Find where the given text appears and provide that cell's center as (X, Y) coordinate. 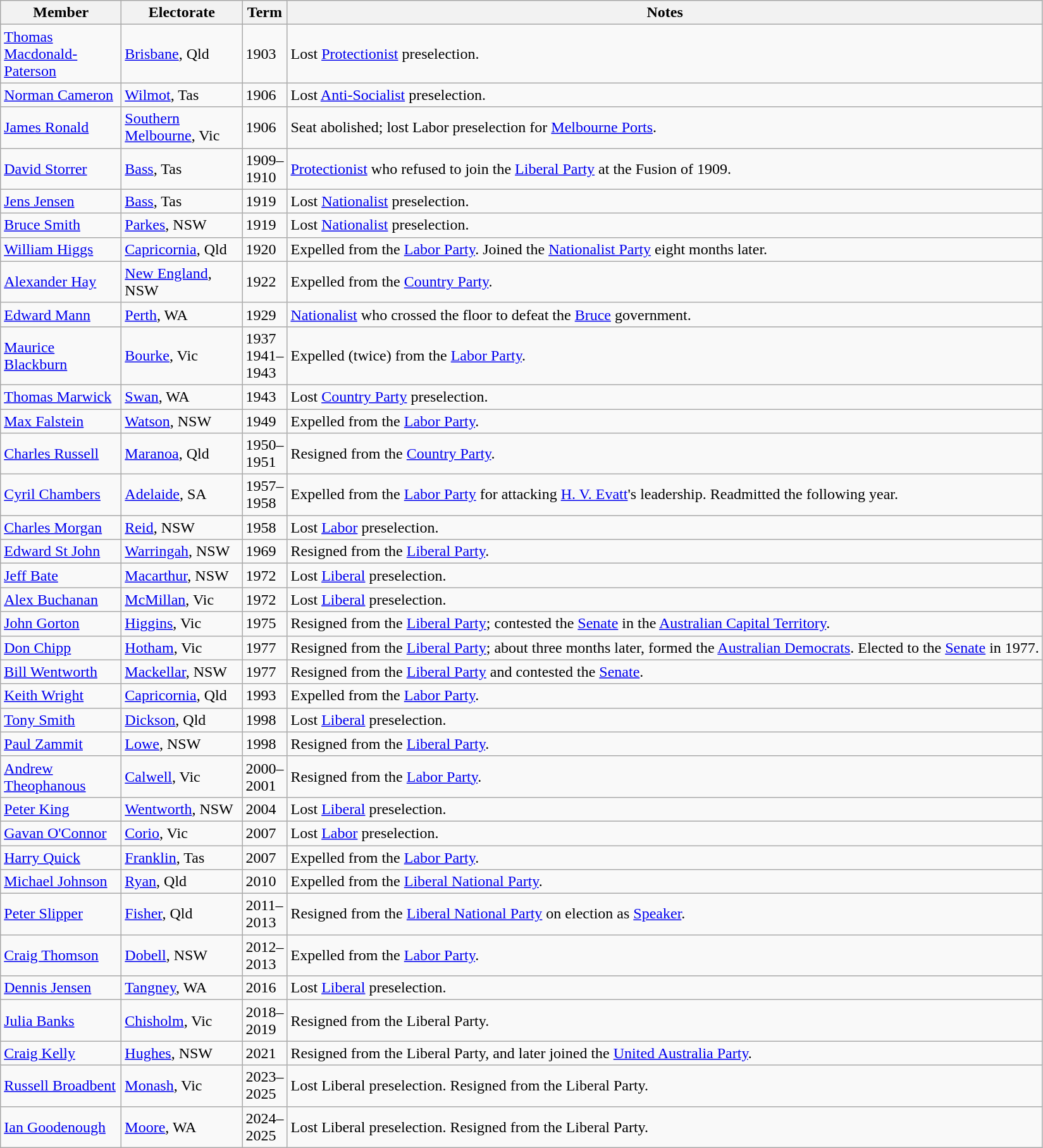
Hughes, NSW (182, 1053)
Southern Melbourne, Vic (182, 128)
Peter King (61, 809)
Max Falstein (61, 421)
Franklin, Tas (182, 857)
Ian Goodenough (61, 1127)
Lost Anti-Socialist preselection. (665, 95)
McMillan, Vic (182, 600)
19371941–1943 (264, 355)
Tony Smith (61, 720)
Norman Cameron (61, 95)
Parkes, NSW (182, 225)
Don Chipp (61, 648)
Lost Country Party preselection. (665, 397)
Peter Slipper (61, 915)
2000–2001 (264, 777)
David Storrer (61, 168)
Monash, Vic (182, 1085)
2004 (264, 809)
Corio, Vic (182, 833)
Calwell, Vic (182, 777)
Julia Banks (61, 1021)
2024–2025 (264, 1127)
Charles Morgan (61, 528)
Lost Protectionist preselection. (665, 54)
2021 (264, 1053)
Reid, NSW (182, 528)
Edward St John (61, 552)
Bourke, Vic (182, 355)
2011–2013 (264, 915)
Protectionist who refused to join the Liberal Party at the Fusion of 1909. (665, 168)
Nationalist who crossed the floor to defeat the Bruce government. (665, 314)
Lowe, NSW (182, 744)
Thomas Marwick (61, 397)
Term (264, 13)
Watson, NSW (182, 421)
Notes (665, 13)
Dennis Jensen (61, 988)
1922 (264, 282)
Resigned from the Liberal Party and contested the Senate. (665, 672)
Moore, WA (182, 1127)
1920 (264, 249)
Ryan, Qld (182, 882)
James Ronald (61, 128)
2023–2025 (264, 1085)
Russell Broadbent (61, 1085)
1949 (264, 421)
Maranoa, Qld (182, 454)
Resigned from the Labor Party. (665, 777)
Adelaide, SA (182, 495)
1969 (264, 552)
Paul Zammit (61, 744)
Andrew Theophanous (61, 777)
1903 (264, 54)
Jeff Bate (61, 576)
Higgins, Vic (182, 624)
Perth, WA (182, 314)
1929 (264, 314)
1943 (264, 397)
Michael Johnson (61, 882)
Bill Wentworth (61, 672)
Tangney, WA (182, 988)
Hotham, Vic (182, 648)
Alexander Hay (61, 282)
Electorate (182, 13)
1909–1910 (264, 168)
John Gorton (61, 624)
Expelled from the Country Party. (665, 282)
Harry Quick (61, 857)
Alex Buchanan (61, 600)
Fisher, Qld (182, 915)
Brisbane, Qld (182, 54)
1950–1951 (264, 454)
Resigned from the Liberal National Party on election as Speaker. (665, 915)
2012–2013 (264, 955)
William Higgs (61, 249)
Maurice Blackburn (61, 355)
2010 (264, 882)
Resigned from the Liberal Party; about three months later, formed the Australian Democrats. Elected to the Senate in 1977. (665, 648)
1957–1958 (264, 495)
Edward Mann (61, 314)
Craig Kelly (61, 1053)
Warringah, NSW (182, 552)
Wentworth, NSW (182, 809)
Craig Thomson (61, 955)
Resigned from the Country Party. (665, 454)
Swan, WA (182, 397)
Keith Wright (61, 696)
Expelled from the Labor Party. Joined the Nationalist Party eight months later. (665, 249)
1958 (264, 528)
1975 (264, 624)
Seat abolished; lost Labor preselection for Melbourne Ports. (665, 128)
Resigned from the Liberal Party, and later joined the United Australia Party. (665, 1053)
Expelled from the Liberal National Party. (665, 882)
New England, NSW (182, 282)
2018–2019 (264, 1021)
Macarthur, NSW (182, 576)
1993 (264, 696)
Cyril Chambers (61, 495)
Mackellar, NSW (182, 672)
Chisholm, Vic (182, 1021)
Charles Russell (61, 454)
Expelled from the Labor Party for attacking H. V. Evatt's leadership. Readmitted the following year. (665, 495)
Dobell, NSW (182, 955)
Expelled (twice) from the Labor Party. (665, 355)
Dickson, Qld (182, 720)
Wilmot, Tas (182, 95)
2016 (264, 988)
Member (61, 13)
Thomas Macdonald-Paterson (61, 54)
Jens Jensen (61, 201)
Gavan O'Connor (61, 833)
Resigned from the Liberal Party; contested the Senate in the Australian Capital Territory. (665, 624)
Bruce Smith (61, 225)
